Output the [x, y] coordinate of the center of the cell containing the given text.  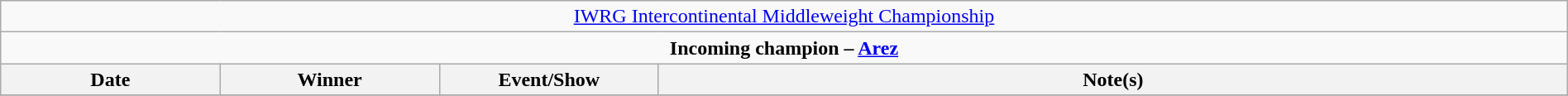
Event/Show [549, 79]
Winner [329, 79]
Incoming champion – Arez [784, 48]
Note(s) [1113, 79]
Date [111, 79]
IWRG Intercontinental Middleweight Championship [784, 17]
